Determine the [X, Y] coordinate at the center of the cell enclosing the given text.  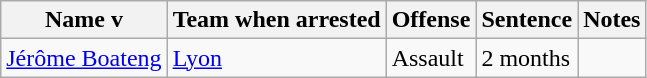
Notes [612, 20]
Lyon [276, 58]
Jérôme Boateng [84, 58]
Offense [431, 20]
2 months [527, 58]
Name v [84, 20]
Sentence [527, 20]
Assault [431, 58]
Team when arrested [276, 20]
